Search for the cell housing the specified text and yield its (X, Y) center coordinate. 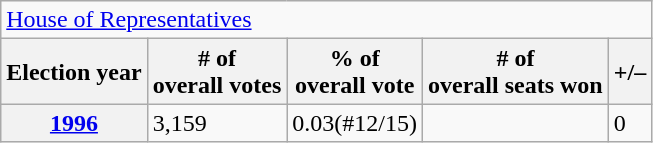
0.03(#12/15) (355, 123)
House of Representatives (326, 20)
0 (630, 123)
3,159 (217, 123)
1996 (74, 123)
% ofoverall vote (355, 72)
# ofoverall votes (217, 72)
Election year (74, 72)
+/– (630, 72)
# ofoverall seats won (516, 72)
